Scan for the cell matching the given text and deliver its (X, Y) coordinate at center. 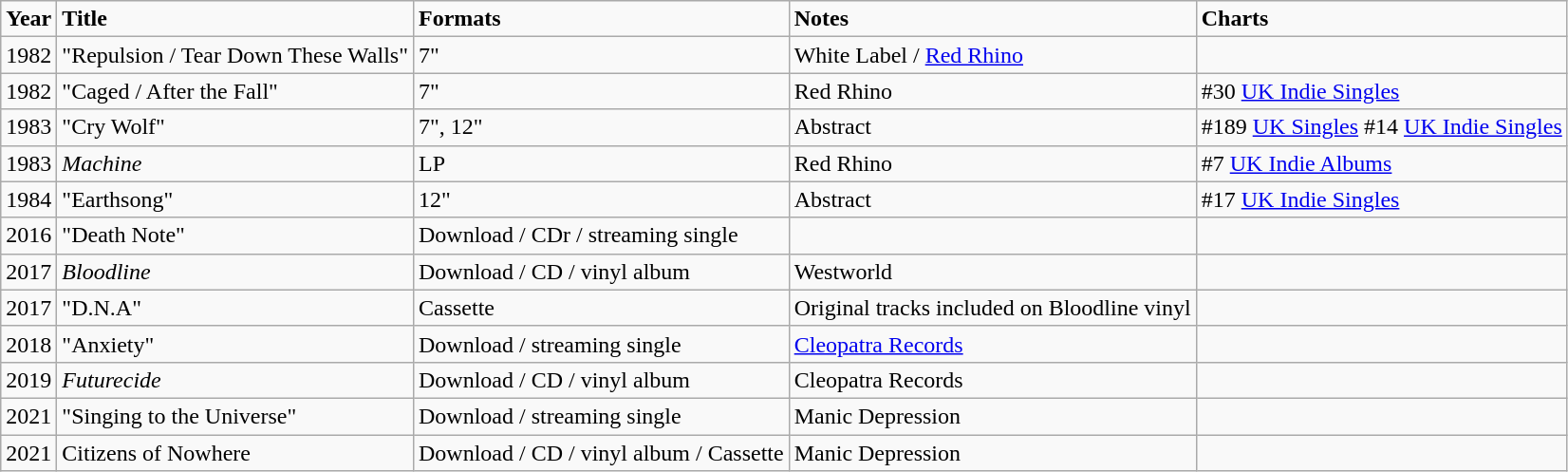
#17 UK Indie Singles (1382, 199)
"Caged / After the Fall" (235, 91)
2019 (28, 380)
Westworld (993, 272)
Bloodline (235, 272)
"Earthsong" (235, 199)
2018 (28, 344)
Download / CD / vinyl album / Cassette (601, 453)
#189 UK Singles #14 UK Indie Singles (1382, 127)
"Singing to the Universe" (235, 416)
2016 (28, 236)
#30 UK Indie Singles (1382, 91)
Notes (993, 19)
LP (601, 163)
"Cry Wolf" (235, 127)
"Anxiety" (235, 344)
"Repulsion / Tear Down These Walls" (235, 55)
Original tracks included on Bloodline vinyl (993, 308)
1984 (28, 199)
Futurecide (235, 380)
"D.N.A" (235, 308)
White Label / Red Rhino (993, 55)
Formats (601, 19)
Charts (1382, 19)
Machine (235, 163)
Download / CDr / streaming single (601, 236)
Cassette (601, 308)
Citizens of Nowhere (235, 453)
Title (235, 19)
#7 UK Indie Albums (1382, 163)
7", 12" (601, 127)
12" (601, 199)
"Death Note" (235, 236)
Year (28, 19)
